Provide the [X, Y] coordinate of the cell's center where the given text is located.  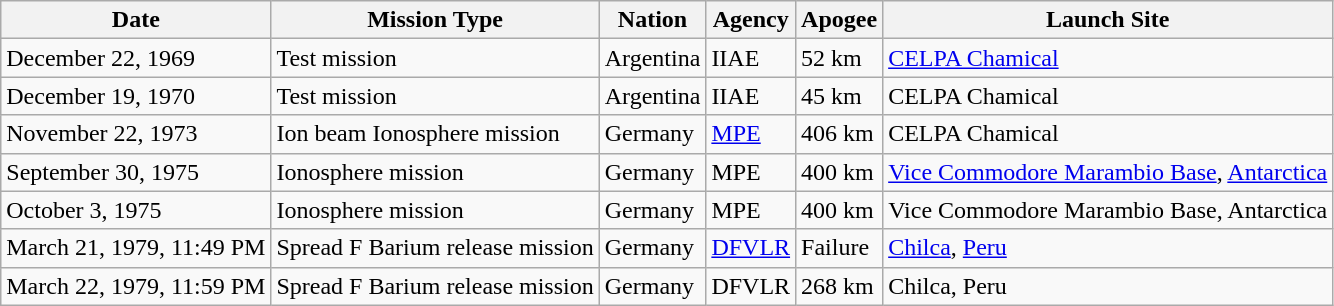
Date [136, 20]
December 19, 1970 [136, 96]
March 21, 1979, 11:49 PM [136, 248]
March 22, 1979, 11:59 PM [136, 286]
November 22, 1973 [136, 134]
Mission Type [435, 20]
Apogee [840, 20]
268 km [840, 286]
Launch Site [1108, 20]
Nation [652, 20]
December 22, 1969 [136, 58]
45 km [840, 96]
Ion beam Ionosphere mission [435, 134]
52 km [840, 58]
406 km [840, 134]
October 3, 1975 [136, 210]
Failure [840, 248]
Agency [751, 20]
September 30, 1975 [136, 172]
